Pinpoint the cell where the given text exists, returning its (x, y) midpoint coordinate. 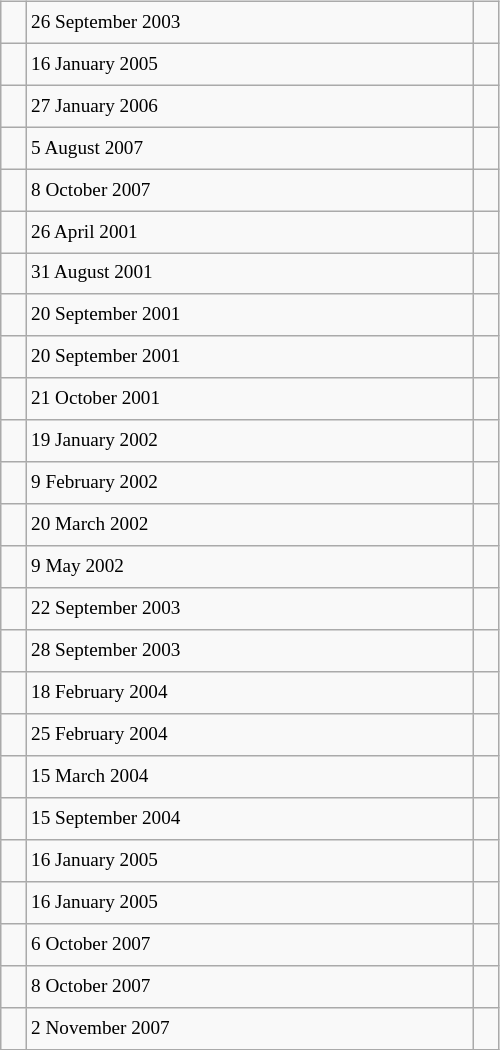
9 May 2002 (249, 567)
6 October 2007 (249, 944)
26 April 2001 (249, 232)
28 September 2003 (249, 651)
15 March 2004 (249, 777)
20 March 2002 (249, 525)
21 October 2001 (249, 399)
9 February 2002 (249, 483)
19 January 2002 (249, 441)
22 September 2003 (249, 609)
2 November 2007 (249, 1028)
25 February 2004 (249, 735)
15 September 2004 (249, 819)
26 September 2003 (249, 22)
5 August 2007 (249, 148)
27 January 2006 (249, 106)
18 February 2004 (249, 693)
31 August 2001 (249, 274)
